Search for the cell housing the specified text and yield its [X, Y] center coordinate. 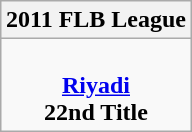
Riyadi22nd Title [96, 85]
2011 FLB League [96, 20]
